From the cell containing the given text, extract its center point as [X, Y] coordinate. 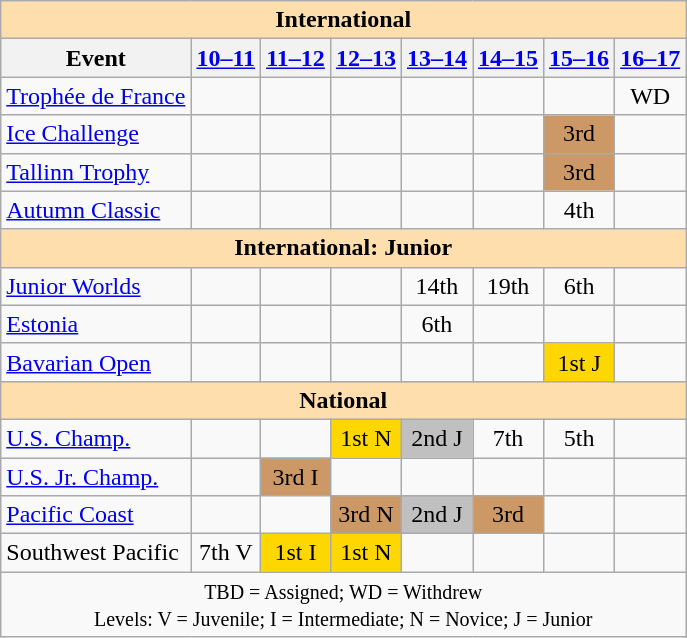
14–15 [508, 58]
15–16 [580, 58]
Southwest Pacific [96, 553]
19th [508, 286]
U.S. Champ. [96, 438]
Junior Worlds [96, 286]
Pacific Coast [96, 515]
7th [508, 438]
1st I [296, 553]
Ice Challenge [96, 134]
National [344, 400]
Tallinn Trophy [96, 172]
10–11 [226, 58]
7th V [226, 553]
4th [580, 210]
1st J [580, 362]
Event [96, 58]
Bavarian Open [96, 362]
16–17 [650, 58]
14th [436, 286]
Trophée de France [96, 96]
11–12 [296, 58]
13–14 [436, 58]
WD [650, 96]
Autumn Classic [96, 210]
TBD = Assigned; WD = Withdrew Levels: V = Juvenile; I = Intermediate; N = Novice; J = Junior [344, 604]
5th [580, 438]
International: Junior [344, 248]
3rd I [296, 477]
Estonia [96, 324]
3rd N [366, 515]
International [344, 20]
12–13 [366, 58]
U.S. Jr. Champ. [96, 477]
